Find where the given text appears and provide that cell's center as (x, y) coordinate. 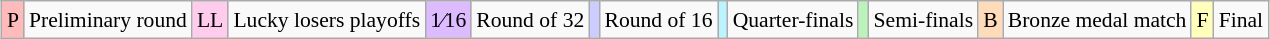
Preliminary round (108, 20)
Bronze medal match (1098, 20)
Quarter-finals (794, 20)
Semi-finals (924, 20)
Lucky losers playoffs (326, 20)
Round of 32 (530, 20)
LL (210, 20)
Round of 16 (658, 20)
F (1202, 20)
Final (1242, 20)
B (990, 20)
1⁄16 (448, 20)
P (13, 20)
